Identify which cell holds the provided text, then report its (x, y) central coordinate. 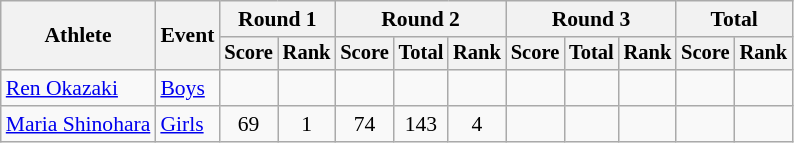
Round 1 (277, 19)
Round 3 (591, 19)
Girls (187, 124)
Round 2 (420, 19)
74 (364, 124)
4 (477, 124)
Maria Shinohara (78, 124)
Boys (187, 88)
69 (248, 124)
Event (187, 36)
143 (422, 124)
Ren Okazaki (78, 88)
1 (307, 124)
Athlete (78, 36)
